Extract the [X, Y] coordinate from the center of the cell holding the provided text.  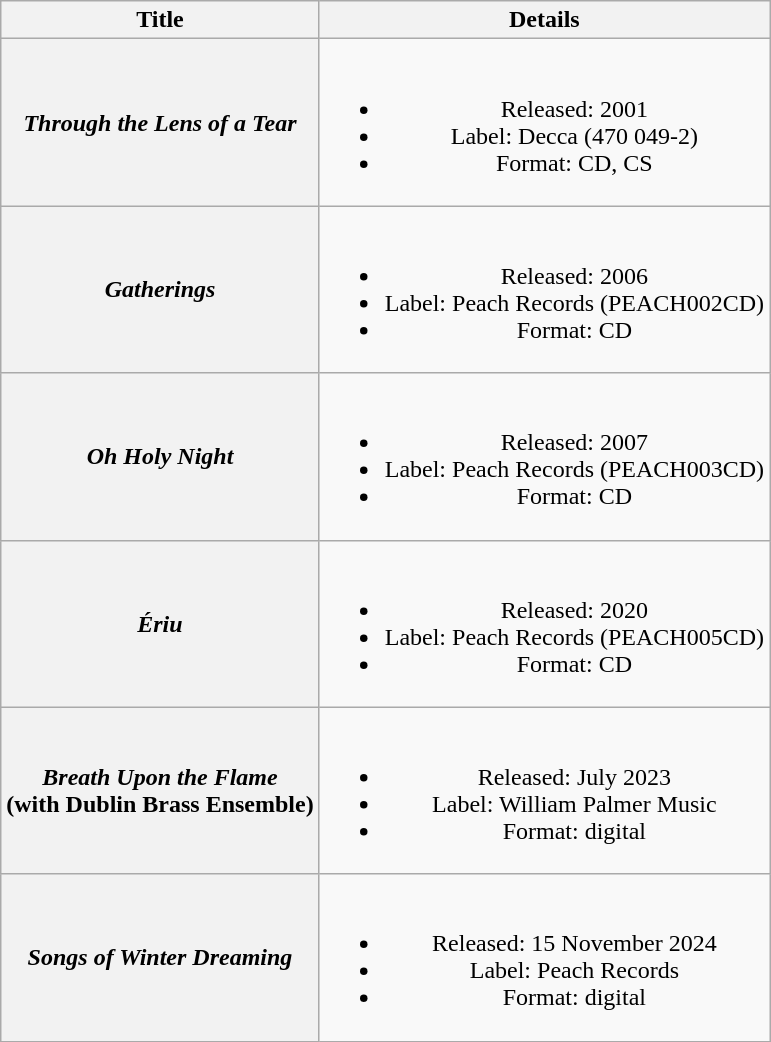
Through the Lens of a Tear [160, 122]
Breath Upon the Flame (with Dublin Brass Ensemble) [160, 790]
Released: 15 November 2024Label: Peach RecordsFormat: digital [544, 958]
Released: 2020Label: Peach Records (PEACH005CD)Format: CD [544, 624]
Released: 2001Label: Decca (470 049-2)Format: CD, CS [544, 122]
Ériu [160, 624]
Gatherings [160, 290]
Released: July 2023Label: William Palmer MusicFormat: digital [544, 790]
Oh Holy Night [160, 456]
Released: 2006Label: Peach Records (PEACH002CD)Format: CD [544, 290]
Title [160, 20]
Songs of Winter Dreaming [160, 958]
Details [544, 20]
Released: 2007Label: Peach Records (PEACH003CD)Format: CD [544, 456]
